Detect which cell encompasses the target text, then output its [x, y] center coordinate. 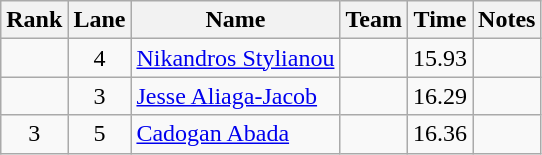
Name [236, 20]
5 [100, 134]
16.36 [440, 134]
Time [440, 20]
16.29 [440, 96]
15.93 [440, 58]
Rank [34, 20]
Cadogan Abada [236, 134]
Notes [507, 20]
Jesse Aliaga-Jacob [236, 96]
Lane [100, 20]
4 [100, 58]
Team [374, 20]
Nikandros Stylianou [236, 58]
